Return (x, y) of the center of cell containing provided text 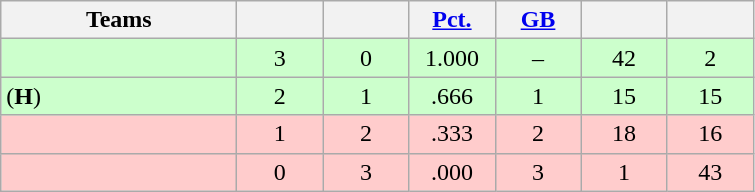
GB (538, 20)
.333 (452, 134)
Pct. (452, 20)
1.000 (452, 58)
(H) (119, 96)
Teams (119, 20)
43 (710, 172)
16 (710, 134)
18 (624, 134)
.666 (452, 96)
– (538, 58)
.000 (452, 172)
42 (624, 58)
